Scan for the cell matching the given text and deliver its (X, Y) coordinate at center. 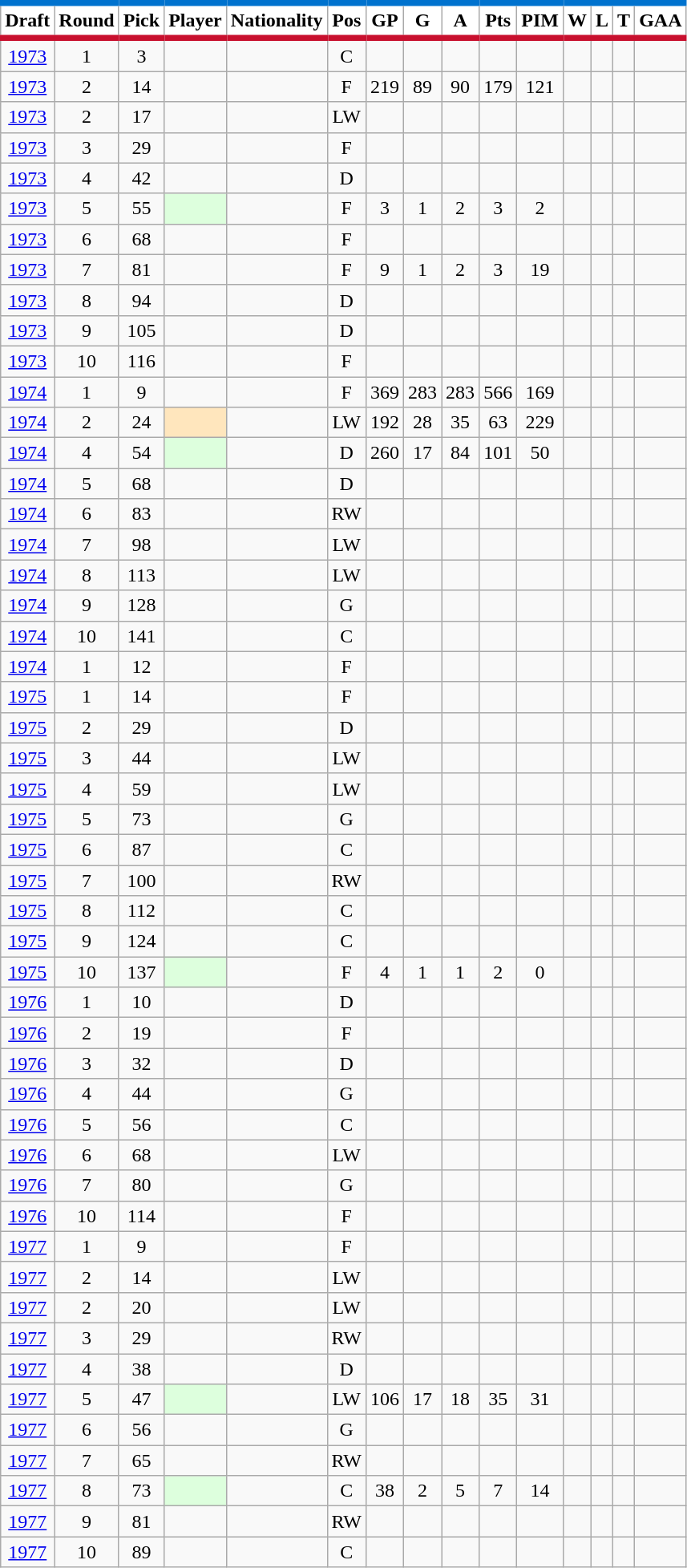
116 (141, 361)
84 (460, 453)
T (624, 21)
105 (141, 330)
Draft (27, 21)
137 (141, 972)
Round (87, 21)
GAA (661, 21)
20 (141, 1307)
260 (385, 453)
Player (196, 21)
219 (385, 87)
Pts (499, 21)
PIM (540, 21)
94 (141, 300)
229 (540, 423)
54 (141, 453)
114 (141, 1216)
12 (141, 667)
65 (141, 1461)
80 (141, 1185)
369 (385, 392)
98 (141, 545)
Pick (141, 21)
106 (385, 1400)
113 (141, 575)
179 (499, 87)
L (601, 21)
101 (499, 453)
566 (499, 392)
63 (499, 423)
18 (460, 1400)
GP (385, 21)
Pos (346, 21)
42 (141, 178)
Nationality (277, 21)
169 (540, 392)
0 (540, 972)
28 (423, 423)
112 (141, 911)
124 (141, 942)
47 (141, 1400)
50 (540, 453)
32 (141, 1064)
100 (141, 880)
55 (141, 209)
83 (141, 514)
24 (141, 423)
A (460, 21)
W (577, 21)
128 (141, 606)
192 (385, 423)
59 (141, 788)
90 (460, 87)
141 (141, 636)
31 (540, 1400)
121 (540, 87)
87 (141, 849)
